Identify which cell holds the provided text, then report its [x, y] central coordinate. 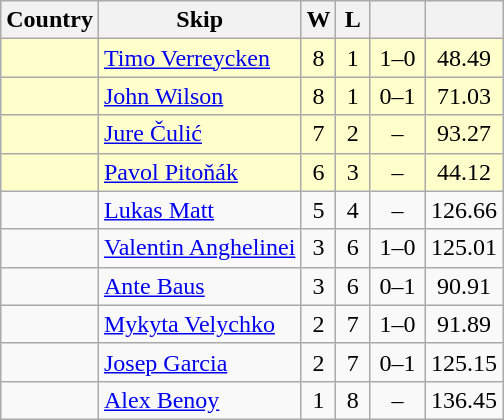
48.49 [464, 58]
Valentin Anghelinei [199, 248]
Jure Čulić [199, 134]
93.27 [464, 134]
44.12 [464, 172]
L [353, 20]
4 [353, 210]
71.03 [464, 96]
Mykyta Velychko [199, 324]
125.15 [464, 362]
Country [50, 20]
Lukas Matt [199, 210]
Ante Baus [199, 286]
5 [318, 210]
Josep Garcia [199, 362]
Skip [199, 20]
91.89 [464, 324]
125.01 [464, 248]
John Wilson [199, 96]
W [318, 20]
Alex Benoy [199, 400]
136.45 [464, 400]
Pavol Pitoňák [199, 172]
126.66 [464, 210]
Timo Verreycken [199, 58]
90.91 [464, 286]
